Find where the given text appears and provide that cell's center as (x, y) coordinate. 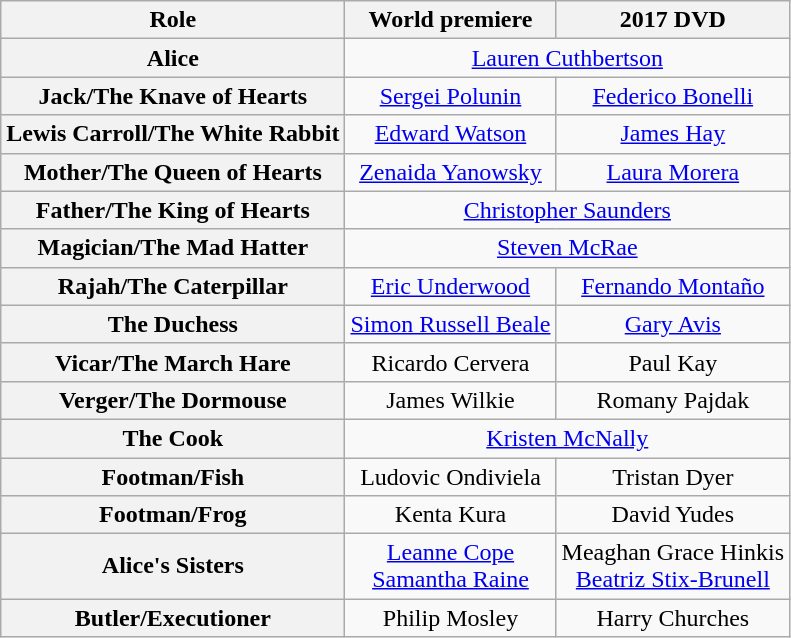
World premiere (450, 20)
Ricardo Cervera (450, 362)
Footman/Frog (173, 515)
2017 DVD (673, 20)
Butler/Executioner (173, 618)
Footman/Fish (173, 477)
James Hay (673, 134)
Philip Mosley (450, 618)
The Cook (173, 438)
Tristan Dyer (673, 477)
Simon Russell Beale (450, 324)
Jack/The Knave of Hearts (173, 96)
Zenaida Yanowsky (450, 172)
Leanne CopeSamantha Raine (450, 566)
Harry Churches (673, 618)
Gary Avis (673, 324)
Verger/The Dormouse (173, 400)
Kristen McNally (568, 438)
James Wilkie (450, 400)
Father/The King of Hearts (173, 210)
Ludovic Ondiviela (450, 477)
Laura Morera (673, 172)
Rajah/The Caterpillar (173, 286)
Magician/The Mad Hatter (173, 248)
Lewis Carroll/The White Rabbit (173, 134)
Mother/The Queen of Hearts (173, 172)
The Duchess (173, 324)
Kenta Kura (450, 515)
Alice (173, 58)
Role (173, 20)
Alice's Sisters (173, 566)
Christopher Saunders (568, 210)
Paul Kay (673, 362)
Meaghan Grace HinkisBeatriz Stix-Brunell (673, 566)
Fernando Montaño (673, 286)
David Yudes (673, 515)
Eric Underwood (450, 286)
Edward Watson (450, 134)
Vicar/The March Hare (173, 362)
Steven McRae (568, 248)
Federico Bonelli (673, 96)
Romany Pajdak (673, 400)
Lauren Cuthbertson (568, 58)
Sergei Polunin (450, 96)
